For the text-containing cell, return its midpoint in [X, Y] coordinate format. 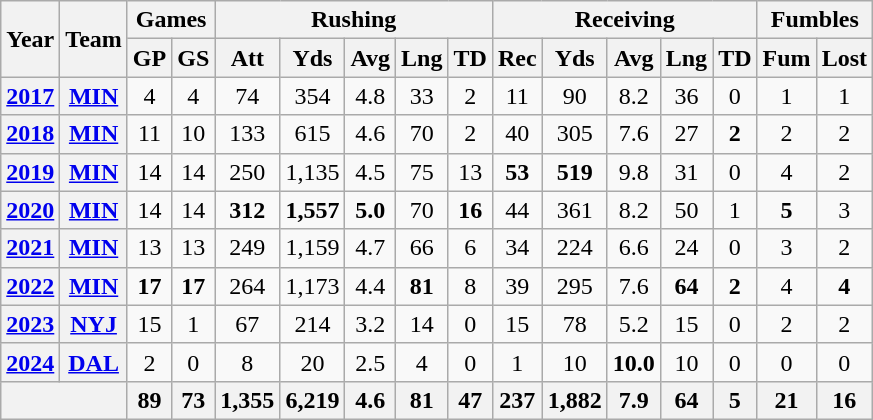
295 [574, 286]
214 [312, 324]
NYJ [94, 324]
2021 [30, 248]
1,173 [312, 286]
47 [470, 400]
GS [194, 58]
74 [248, 96]
21 [786, 400]
249 [248, 248]
4.8 [370, 96]
GP [149, 58]
133 [248, 134]
1,159 [312, 248]
2018 [30, 134]
67 [248, 324]
5.2 [634, 324]
4.5 [370, 172]
2017 [30, 96]
6 [470, 248]
10.0 [634, 362]
264 [248, 286]
Rushing [354, 20]
34 [517, 248]
78 [574, 324]
361 [574, 210]
Fumbles [814, 20]
1,882 [574, 400]
9.8 [634, 172]
2019 [30, 172]
3.2 [370, 324]
Games [170, 20]
24 [686, 248]
73 [194, 400]
2024 [30, 362]
6.6 [634, 248]
39 [517, 286]
305 [574, 134]
6,219 [312, 400]
Receiving [624, 20]
DAL [94, 362]
75 [422, 172]
2022 [30, 286]
237 [517, 400]
1,355 [248, 400]
224 [574, 248]
312 [248, 210]
90 [574, 96]
Rec [517, 58]
5.0 [370, 210]
Team [94, 39]
2020 [30, 210]
27 [686, 134]
615 [312, 134]
53 [517, 172]
89 [149, 400]
Fum [786, 58]
44 [517, 210]
Year [30, 39]
1,135 [312, 172]
519 [574, 172]
354 [312, 96]
33 [422, 96]
4.7 [370, 248]
31 [686, 172]
66 [422, 248]
40 [517, 134]
1,557 [312, 210]
4.4 [370, 286]
20 [312, 362]
2023 [30, 324]
Att [248, 58]
36 [686, 96]
50 [686, 210]
7.9 [634, 400]
250 [248, 172]
2.5 [370, 362]
Lost [844, 58]
